Detect which cell encompasses the target text, then output its [X, Y] center coordinate. 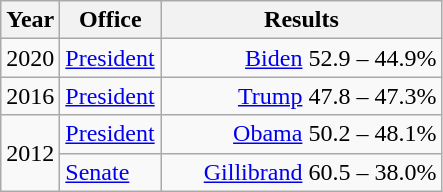
Trump 47.8 – 47.3% [302, 96]
Year [30, 20]
2020 [30, 58]
2016 [30, 96]
Results [302, 20]
Biden 52.9 – 44.9% [302, 58]
Office [110, 20]
Obama 50.2 – 48.1% [302, 134]
2012 [30, 153]
Gillibrand 60.5 – 38.0% [302, 172]
Senate [110, 172]
